Locate the cell with the specified text and output its (x, y) center coordinate. 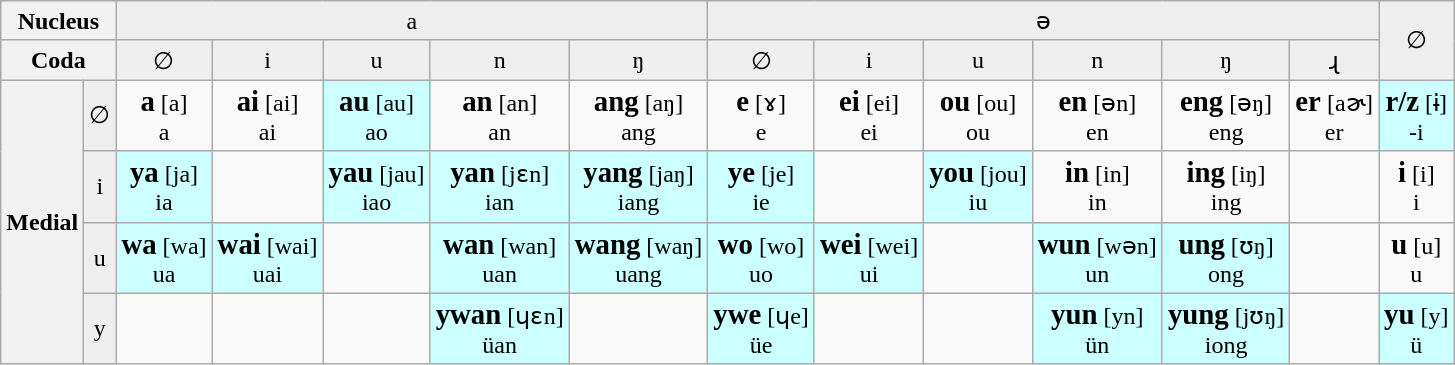
ei [ei] ei (868, 116)
an [an] an (500, 116)
ang [aŋ] ang (638, 116)
yung [jʊŋ] iong (1226, 328)
wai [wai] uai (268, 258)
wo [wo] uo (762, 258)
yau [jau] iao (376, 186)
Medial (42, 222)
yang [jaŋ] iang (638, 186)
wan [wan] uan (500, 258)
ou [ou] ou (978, 116)
er [aɚ] er (1334, 116)
a [a] a (164, 116)
a (412, 21)
ɻ (1334, 60)
yun [yn] ün (1097, 328)
wa [wa] ua (164, 258)
eng [əŋ] eng (1226, 116)
wang [waŋ] uang (638, 258)
wun [wən] un (1097, 258)
Coda (58, 60)
ing [iŋ] ing (1226, 186)
en [ən] en (1097, 116)
r/z [ɨ] -i (1416, 116)
yu [y] ü (1416, 328)
wei [wei] ui (868, 258)
y (100, 328)
u [u] u (1416, 258)
ye [je] ie (762, 186)
ung [ʊŋ] ong (1226, 258)
ywe [ɥe] üe (762, 328)
au [au] ao (376, 116)
i [i] i (1416, 186)
ai [ai] ai (268, 116)
Nucleus (58, 21)
ywan [ɥɛn] üan (500, 328)
ya [ja] ia (164, 186)
you [jou] iu (978, 186)
ə (1044, 21)
yan [jɛn] ian (500, 186)
in [in] in (1097, 186)
e [ɤ] e (762, 116)
